Determine the [x, y] coordinate at the center of the cell enclosing the given text.  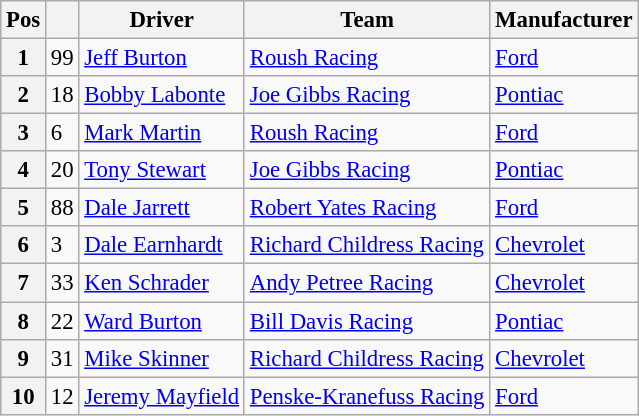
Manufacturer [564, 20]
22 [62, 321]
Team [366, 20]
Jeff Burton [162, 58]
88 [62, 208]
Pos [24, 20]
10 [24, 396]
7 [24, 283]
4 [24, 170]
Driver [162, 20]
18 [62, 95]
Bill Davis Racing [366, 321]
Andy Petree Racing [366, 283]
Bobby Labonte [162, 95]
Mike Skinner [162, 358]
Dale Earnhardt [162, 245]
12 [62, 396]
9 [24, 358]
Ken Schrader [162, 283]
Robert Yates Racing [366, 208]
Mark Martin [162, 133]
Dale Jarrett [162, 208]
99 [62, 58]
5 [24, 208]
Tony Stewart [162, 170]
Penske-Kranefuss Racing [366, 396]
8 [24, 321]
31 [62, 358]
Ward Burton [162, 321]
33 [62, 283]
2 [24, 95]
Jeremy Mayfield [162, 396]
1 [24, 58]
20 [62, 170]
